From the cell containing the given text, extract its center point as [x, y] coordinate. 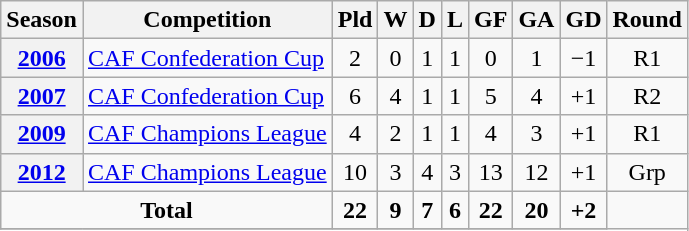
GF [490, 20]
9 [396, 210]
12 [536, 172]
Pld [355, 20]
Season [42, 20]
Total [166, 210]
13 [490, 172]
Grp [647, 172]
GA [536, 20]
20 [536, 210]
2009 [42, 134]
D [427, 20]
L [454, 20]
R2 [647, 96]
Round [647, 20]
2006 [42, 58]
10 [355, 172]
GD [584, 20]
2012 [42, 172]
−1 [584, 58]
+2 [584, 210]
5 [490, 96]
Competition [207, 20]
W [396, 20]
2007 [42, 96]
7 [427, 210]
